Return the (x, y) coordinate for the center point of the cell that contains the specified text.  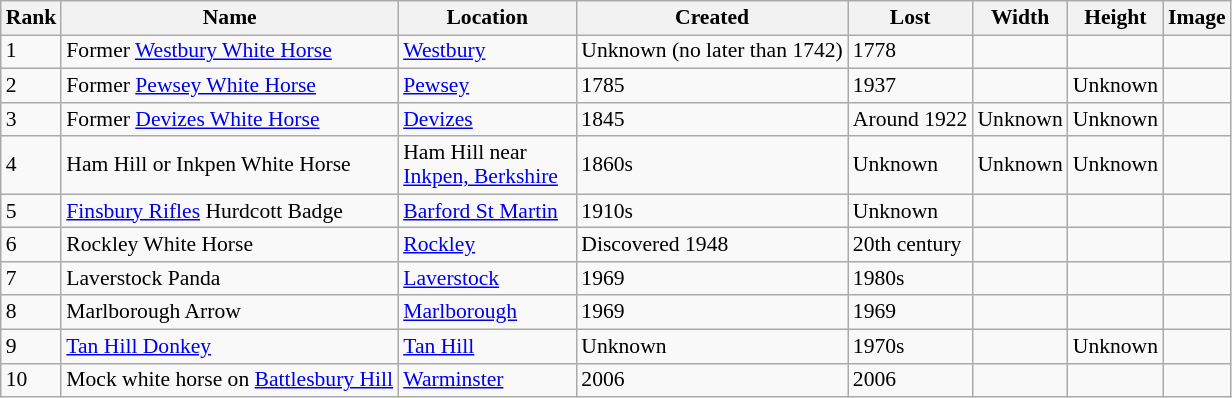
1980s (910, 279)
Marlborough Arrow (230, 313)
6 (32, 245)
Tan Hill (487, 347)
1785 (712, 86)
2 (32, 86)
Mock white horse on Battlesbury Hill (230, 381)
5 (32, 211)
Ham Hill or Inkpen White Horse (230, 166)
Unknown (no later than 1742) (712, 52)
1860s (712, 166)
1937 (910, 86)
Laverstock (487, 279)
Former Westbury White Horse (230, 52)
Laverstock Panda (230, 279)
Created (712, 18)
Height (1116, 18)
1778 (910, 52)
3 (32, 120)
Discovered 1948 (712, 245)
10 (32, 381)
Devizes (487, 120)
Former Devizes White Horse (230, 120)
Location (487, 18)
Finsbury Rifles Hurdcott Badge (230, 211)
Lost (910, 18)
Rockley (487, 245)
Pewsey (487, 86)
Former Pewsey White Horse (230, 86)
4 (32, 166)
1970s (910, 347)
Marlborough (487, 313)
7 (32, 279)
Width (1020, 18)
Image (1197, 18)
Barford St Martin (487, 211)
1 (32, 52)
8 (32, 313)
20th century (910, 245)
1910s (712, 211)
1845 (712, 120)
Tan Hill Donkey (230, 347)
Name (230, 18)
Rank (32, 18)
9 (32, 347)
Warminster (487, 381)
Around 1922 (910, 120)
Ham Hill near Inkpen, Berkshire (487, 166)
Rockley White Horse (230, 245)
Westbury (487, 52)
